From the cell containing the given text, extract its center point as [x, y] coordinate. 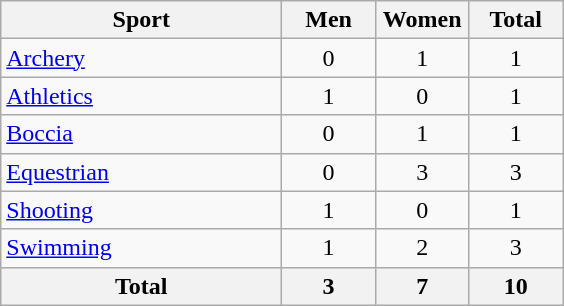
Men [329, 20]
Athletics [142, 96]
Equestrian [142, 172]
Sport [142, 20]
2 [422, 248]
7 [422, 286]
10 [516, 286]
Archery [142, 58]
Women [422, 20]
Swimming [142, 248]
Boccia [142, 134]
Shooting [142, 210]
